Provide the [X, Y] coordinate of the cell's center where the given text is located.  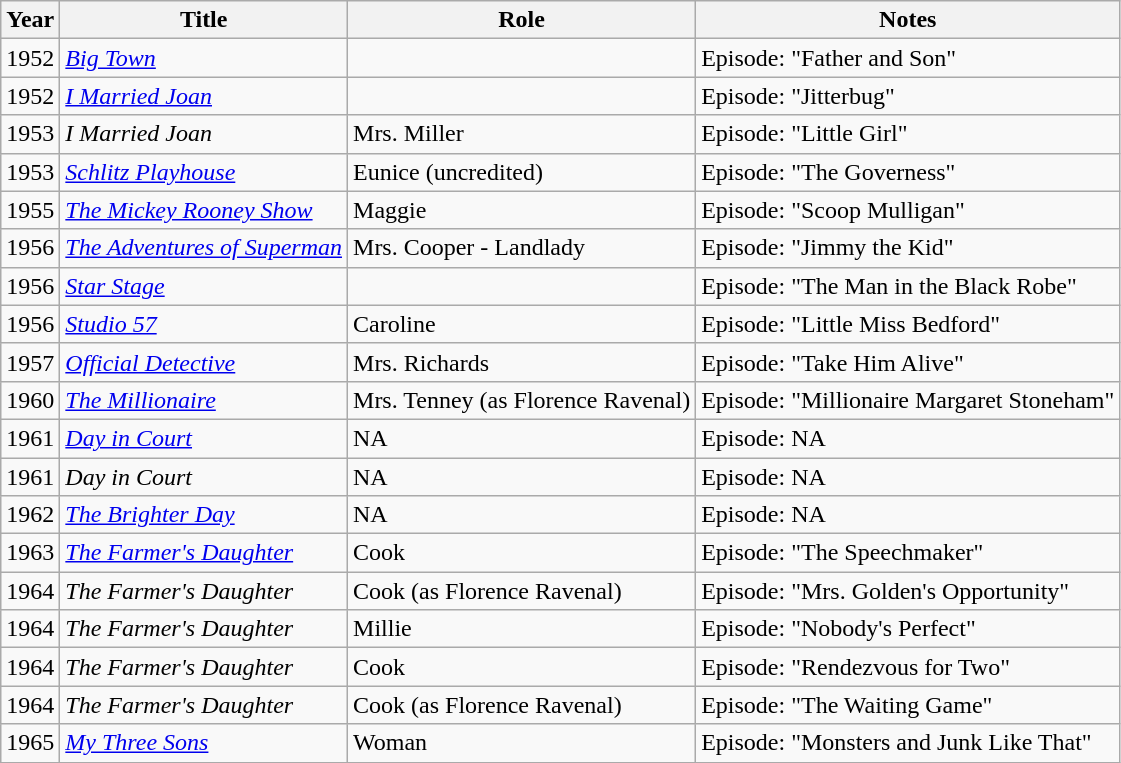
My Three Sons [204, 743]
Mrs. Tenney (as Florence Ravenal) [522, 400]
Episode: "Mrs. Golden's Opportunity" [908, 591]
Episode: "The Speechmaker" [908, 553]
Official Detective [204, 362]
1962 [30, 515]
1955 [30, 210]
Millie [522, 629]
The Adventures of Superman [204, 248]
Episode: "The Man in the Black Robe" [908, 286]
Mrs. Richards [522, 362]
Studio 57 [204, 324]
1957 [30, 362]
Big Town [204, 58]
Episode: "Rendezvous for Two" [908, 667]
The Millionaire [204, 400]
Notes [908, 20]
Woman [522, 743]
Episode: "Jimmy the Kid" [908, 248]
Episode: "Father and Son" [908, 58]
Role [522, 20]
1965 [30, 743]
Episode: "Take Him Alive" [908, 362]
Episode: "Monsters and Junk Like That" [908, 743]
Star Stage [204, 286]
Episode: "The Governess" [908, 172]
Caroline [522, 324]
Year [30, 20]
Mrs. Miller [522, 134]
Title [204, 20]
The Brighter Day [204, 515]
Episode: "Nobody's Perfect" [908, 629]
Schlitz Playhouse [204, 172]
Eunice (uncredited) [522, 172]
Episode: "Jitterbug" [908, 96]
Episode: "The Waiting Game" [908, 705]
Episode: "Scoop Mulligan" [908, 210]
The Mickey Rooney Show [204, 210]
Mrs. Cooper - Landlady [522, 248]
Maggie [522, 210]
Episode: "Little Girl" [908, 134]
1963 [30, 553]
Episode: "Little Miss Bedford" [908, 324]
Episode: "Millionaire Margaret Stoneham" [908, 400]
1960 [30, 400]
